Return the (x, y) coordinate for the center point of the cell that contains the specified text.  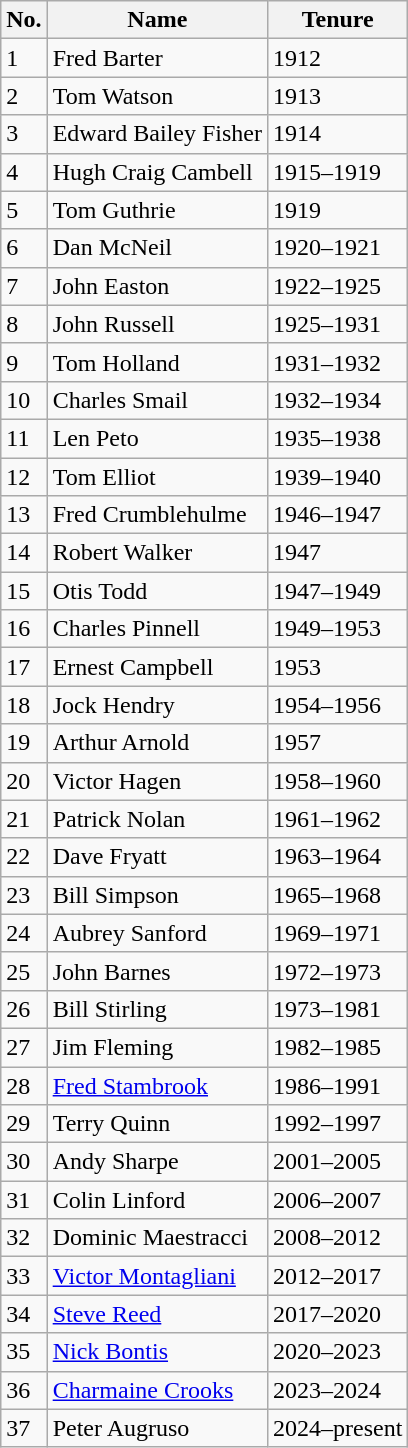
27 (24, 1047)
1953 (338, 667)
Victor Montagliani (157, 1276)
2001–2005 (338, 1162)
1961–1962 (338, 819)
35 (24, 1352)
Dominic Maestracci (157, 1238)
12 (24, 477)
2006–2007 (338, 1200)
1946–1947 (338, 515)
15 (24, 591)
Tom Elliot (157, 477)
8 (24, 324)
Aubrey Sanford (157, 933)
1958–1960 (338, 781)
34 (24, 1314)
4 (24, 172)
Name (157, 20)
Fred Stambrook (157, 1085)
Dan McNeil (157, 248)
30 (24, 1162)
1949–1953 (338, 629)
1954–1956 (338, 705)
John Barnes (157, 971)
1963–1964 (338, 857)
No. (24, 20)
Nick Bontis (157, 1352)
John Russell (157, 324)
29 (24, 1124)
Tom Holland (157, 362)
Fred Barter (157, 58)
Otis Todd (157, 591)
14 (24, 553)
1922–1925 (338, 286)
28 (24, 1085)
5 (24, 210)
1969–1971 (338, 933)
Tom Guthrie (157, 210)
1982–1985 (338, 1047)
Dave Fryatt (157, 857)
25 (24, 971)
John Easton (157, 286)
1932–1934 (338, 400)
Colin Linford (157, 1200)
10 (24, 400)
18 (24, 705)
24 (24, 933)
23 (24, 895)
Bill Simpson (157, 895)
6 (24, 248)
Victor Hagen (157, 781)
1931–1932 (338, 362)
1919 (338, 210)
1947 (338, 553)
Ernest Campbell (157, 667)
33 (24, 1276)
13 (24, 515)
1913 (338, 96)
Tenure (338, 20)
Charmaine Crooks (157, 1390)
Peter Augruso (157, 1428)
7 (24, 286)
Charles Pinnell (157, 629)
1939–1940 (338, 477)
1920–1921 (338, 248)
1986–1991 (338, 1085)
2020–2023 (338, 1352)
21 (24, 819)
Jock Hendry (157, 705)
Andy Sharpe (157, 1162)
36 (24, 1390)
2 (24, 96)
Charles Smail (157, 400)
32 (24, 1238)
Robert Walker (157, 553)
Terry Quinn (157, 1124)
1912 (338, 58)
1992–1997 (338, 1124)
2017–2020 (338, 1314)
20 (24, 781)
Fred Crumblehulme (157, 515)
2012–2017 (338, 1276)
1957 (338, 743)
9 (24, 362)
1 (24, 58)
Arthur Arnold (157, 743)
37 (24, 1428)
16 (24, 629)
17 (24, 667)
1915–1919 (338, 172)
2024–present (338, 1428)
2008–2012 (338, 1238)
26 (24, 1009)
Steve Reed (157, 1314)
1972–1973 (338, 971)
Patrick Nolan (157, 819)
Tom Watson (157, 96)
1914 (338, 134)
11 (24, 438)
Len Peto (157, 438)
31 (24, 1200)
1947–1949 (338, 591)
3 (24, 134)
19 (24, 743)
Bill Stirling (157, 1009)
1925–1931 (338, 324)
Edward Bailey Fisher (157, 134)
Hugh Craig Cambell (157, 172)
1965–1968 (338, 895)
1935–1938 (338, 438)
1973–1981 (338, 1009)
22 (24, 857)
Jim Fleming (157, 1047)
2023–2024 (338, 1390)
